Capture the cell that displays the provided text and extract its (x, y) central coordinate. 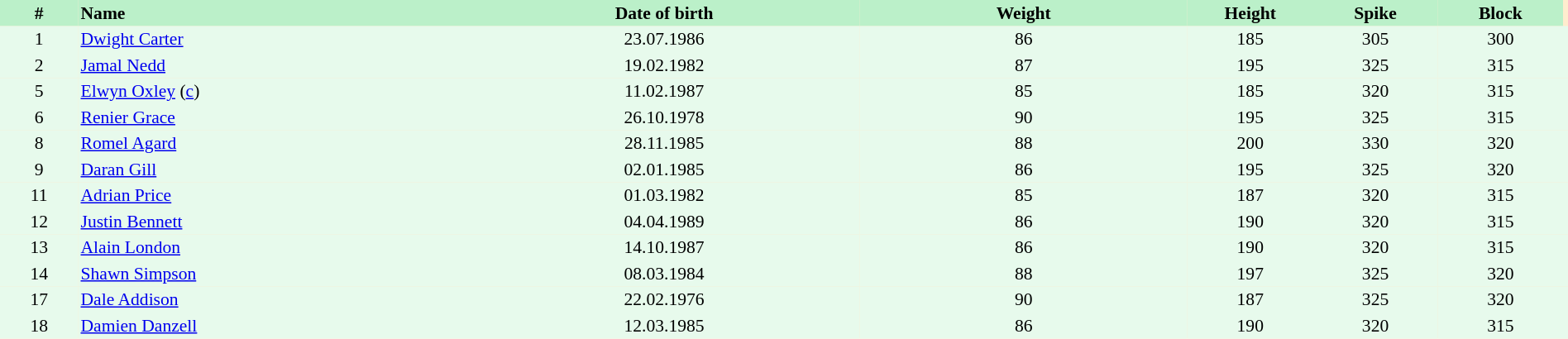
Shawn Simpson (273, 274)
02.01.1985 (664, 169)
14.10.1987 (664, 248)
Weight (1024, 13)
12.03.1985 (664, 326)
19.02.1982 (664, 65)
13 (39, 248)
Spike (1374, 13)
Dwight Carter (273, 40)
330 (1374, 144)
6 (39, 117)
22.02.1976 (664, 299)
305 (1374, 40)
Date of birth (664, 13)
Justin Bennett (273, 222)
Alain London (273, 248)
197 (1250, 274)
300 (1500, 40)
01.03.1982 (664, 195)
87 (1024, 65)
18 (39, 326)
2 (39, 65)
9 (39, 169)
Elwyn Oxley (c) (273, 91)
11 (39, 195)
04.04.1989 (664, 222)
28.11.1985 (664, 144)
Block (1500, 13)
5 (39, 91)
17 (39, 299)
08.03.1984 (664, 274)
Dale Addison (273, 299)
Romel Agard (273, 144)
Name (273, 13)
23.07.1986 (664, 40)
11.02.1987 (664, 91)
200 (1250, 144)
Daran Gill (273, 169)
Height (1250, 13)
Adrian Price (273, 195)
Jamal Nedd (273, 65)
26.10.1978 (664, 117)
14 (39, 274)
12 (39, 222)
Damien Danzell (273, 326)
1 (39, 40)
8 (39, 144)
# (39, 13)
Renier Grace (273, 117)
